Pinpoint the cell where the given text exists, returning its (x, y) midpoint coordinate. 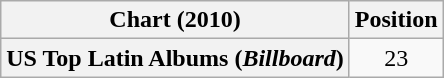
US Top Latin Albums (Billboard) (176, 58)
Position (396, 20)
Chart (2010) (176, 20)
23 (396, 58)
